Pinpoint the cell where the given text exists, returning its [X, Y] midpoint coordinate. 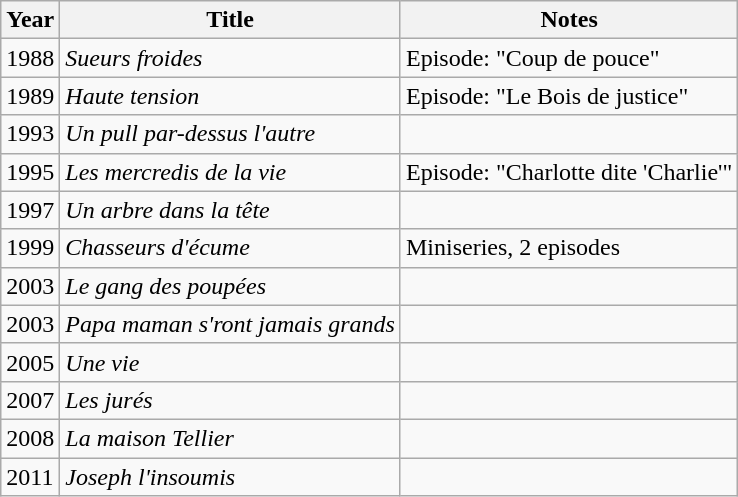
2005 [30, 362]
Miniseries, 2 episodes [568, 248]
Le gang des poupées [230, 286]
Un pull par-dessus l'autre [230, 134]
1997 [30, 210]
Un arbre dans la tête [230, 210]
Chasseurs d'écume [230, 248]
2008 [30, 438]
Joseph l'insoumis [230, 477]
Les mercredis de la vie [230, 172]
Haute tension [230, 96]
1999 [30, 248]
Notes [568, 20]
Papa maman s'ront jamais grands [230, 324]
2011 [30, 477]
Une vie [230, 362]
Year [30, 20]
Episode: "Charlotte dite 'Charlie'" [568, 172]
1993 [30, 134]
2007 [30, 400]
Episode: "Coup de pouce" [568, 58]
Title [230, 20]
Les jurés [230, 400]
Episode: "Le Bois de justice" [568, 96]
1988 [30, 58]
La maison Tellier [230, 438]
1989 [30, 96]
Sueurs froides [230, 58]
1995 [30, 172]
